Find where the given text appears and provide that cell's center as [x, y] coordinate. 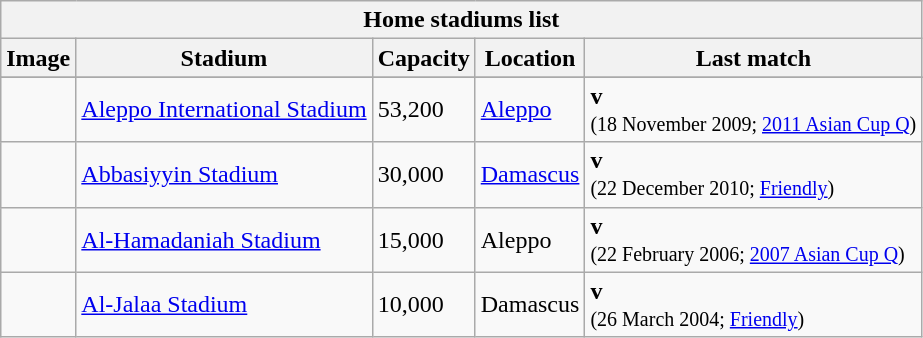
Al-Hamadaniah Stadium [224, 240]
v (26 March 2004; Friendly) [754, 304]
Home stadiums list [462, 20]
53,200 [424, 110]
Aleppo International Stadium [224, 110]
Location [530, 58]
Abbasiyyin Stadium [224, 174]
Stadium [224, 58]
Capacity [424, 58]
v (22 December 2010; Friendly) [754, 174]
v (18 November 2009; 2011 Asian Cup Q) [754, 110]
Last match [754, 58]
15,000 [424, 240]
v (22 February 2006; 2007 Asian Cup Q) [754, 240]
Image [38, 58]
10,000 [424, 304]
30,000 [424, 174]
Al-Jalaa Stadium [224, 304]
